From the cell containing the given text, extract its center point as [X, Y] coordinate. 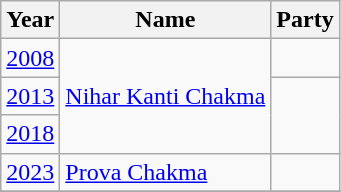
Name [166, 20]
2018 [30, 134]
Party [305, 20]
Nihar Kanti Chakma [166, 96]
Year [30, 20]
2013 [30, 96]
2008 [30, 58]
Prova Chakma [166, 172]
2023 [30, 172]
